Determine the [X, Y] coordinate at the center of the cell enclosing the given text.  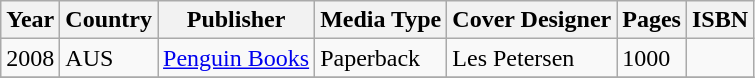
Country [109, 20]
ISBN [720, 20]
AUS [109, 58]
Penguin Books [236, 58]
Paperback [381, 58]
Media Type [381, 20]
Publisher [236, 20]
Les Petersen [532, 58]
Pages [652, 20]
Year [30, 20]
1000 [652, 58]
Cover Designer [532, 20]
2008 [30, 58]
